Locate the cell with the specified text and output its (X, Y) center coordinate. 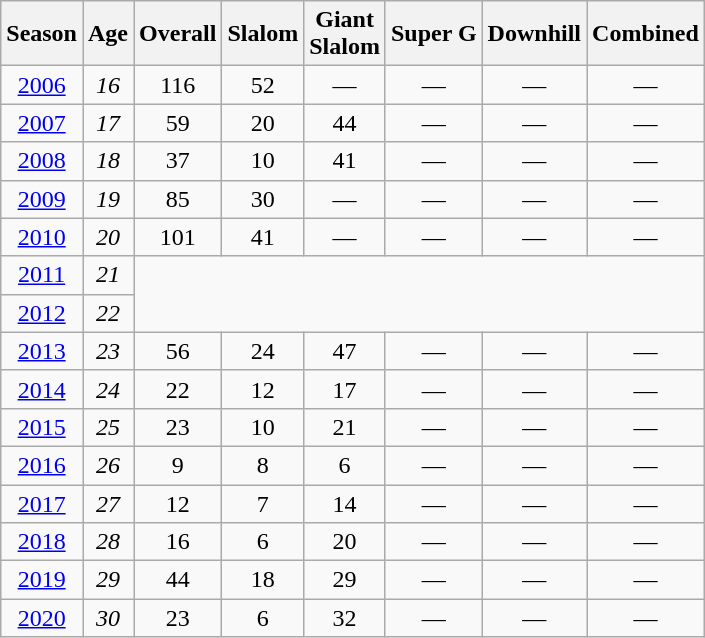
Season (42, 34)
2013 (42, 351)
101 (178, 237)
2011 (42, 275)
28 (108, 542)
32 (345, 618)
27 (108, 503)
Slalom (263, 34)
56 (178, 351)
2015 (42, 427)
7 (263, 503)
37 (178, 161)
14 (345, 503)
9 (178, 465)
2016 (42, 465)
19 (108, 199)
85 (178, 199)
2017 (42, 503)
GiantSlalom (345, 34)
Combined (646, 34)
Overall (178, 34)
2008 (42, 161)
2018 (42, 542)
25 (108, 427)
116 (178, 85)
2006 (42, 85)
Age (108, 34)
2019 (42, 580)
2012 (42, 313)
47 (345, 351)
2010 (42, 237)
52 (263, 85)
26 (108, 465)
2020 (42, 618)
2014 (42, 389)
2007 (42, 123)
Downhill (534, 34)
Super G (434, 34)
2009 (42, 199)
59 (178, 123)
8 (263, 465)
